Find where the given text appears and provide that cell's center as (X, Y) coordinate. 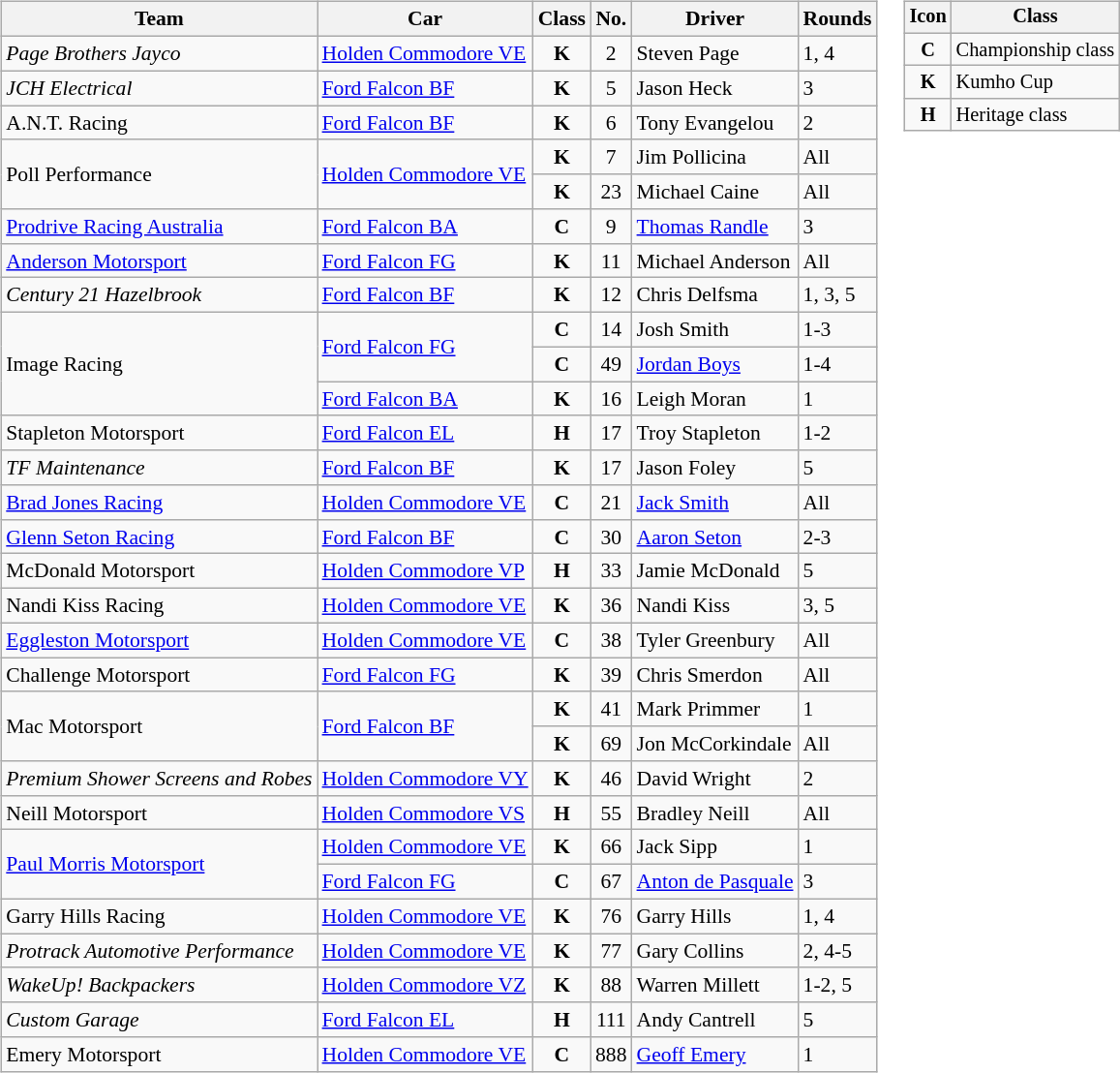
2, 4-5 (838, 951)
77 (612, 951)
Protrack Automotive Performance (159, 951)
Neill Motorsport (159, 812)
Page Brothers Jayco (159, 53)
41 (612, 709)
Challenge Motorsport (159, 675)
Jordan Boys (715, 364)
888 (612, 1055)
Holden Commodore VS (426, 812)
Jack Smith (715, 503)
21 (612, 503)
Icon (928, 17)
A.N.T. Racing (159, 123)
7 (612, 157)
TF Maintenance (159, 468)
Geoff Emery (715, 1055)
Chris Smerdon (715, 675)
1-2, 5 (838, 985)
6 (612, 123)
Jason Foley (715, 468)
Prodrive Racing Australia (159, 227)
Garry Hills (715, 916)
3, 5 (838, 605)
Leigh Moran (715, 399)
Tyler Greenbury (715, 640)
Premium Shower Screens and Robes (159, 779)
JCH Electrical (159, 88)
Holden Commodore VZ (426, 985)
38 (612, 640)
1, 3, 5 (838, 295)
Paul Morris Motorsport (159, 864)
Gary Collins (715, 951)
Jon McCorkindale (715, 744)
88 (612, 985)
Thomas Randle (715, 227)
76 (612, 916)
David Wright (715, 779)
33 (612, 571)
Jim Pollicina (715, 157)
Garry Hills Racing (159, 916)
Chris Delfsma (715, 295)
Mac Motorsport (159, 726)
39 (612, 675)
Tony Evangelou (715, 123)
16 (612, 399)
11 (612, 261)
Josh Smith (715, 329)
12 (612, 295)
2-3 (838, 536)
Bradley Neill (715, 812)
Holden Commodore VP (426, 571)
Championship class (1036, 49)
Car (426, 19)
36 (612, 605)
49 (612, 364)
Stapleton Motorsport (159, 433)
67 (612, 881)
Anton de Pasquale (715, 881)
111 (612, 1020)
McDonald Motorsport (159, 571)
Nandi Kiss Racing (159, 605)
Team (159, 19)
Steven Page (715, 53)
1-2 (838, 433)
Troy Stapleton (715, 433)
Heritage class (1036, 115)
Holden Commodore VY (426, 779)
Warren Millett (715, 985)
Century 21 Hazelbrook (159, 295)
66 (612, 847)
1-4 (838, 364)
69 (612, 744)
Eggleston Motorsport (159, 640)
Michael Anderson (715, 261)
23 (612, 192)
1-3 (838, 329)
Kumho Cup (1036, 82)
No. (612, 19)
Brad Jones Racing (159, 503)
Rounds (838, 19)
Custom Garage (159, 1020)
30 (612, 536)
46 (612, 779)
Glenn Seton Racing (159, 536)
Jamie McDonald (715, 571)
Emery Motorsport (159, 1055)
Image Racing (159, 364)
Mark Primmer (715, 709)
WakeUp! Backpackers (159, 985)
9 (612, 227)
Andy Cantrell (715, 1020)
Aaron Seton (715, 536)
Jack Sipp (715, 847)
Driver (715, 19)
Michael Caine (715, 192)
55 (612, 812)
Jason Heck (715, 88)
Anderson Motorsport (159, 261)
Nandi Kiss (715, 605)
14 (612, 329)
Poll Performance (159, 174)
